Extract the [x, y] coordinate from the center of the cell holding the provided text.  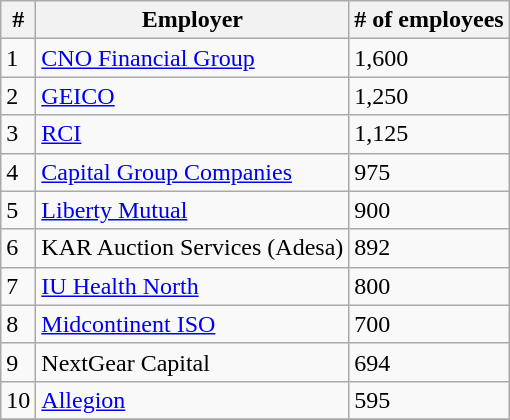
Capital Group Companies [192, 172]
900 [429, 210]
9 [18, 362]
# [18, 20]
2 [18, 96]
5 [18, 210]
892 [429, 248]
Allegion [192, 400]
1 [18, 58]
800 [429, 286]
1,125 [429, 134]
IU Health North [192, 286]
975 [429, 172]
595 [429, 400]
3 [18, 134]
10 [18, 400]
NextGear Capital [192, 362]
KAR Auction Services (Adesa) [192, 248]
# of employees [429, 20]
8 [18, 324]
Employer [192, 20]
RCI [192, 134]
700 [429, 324]
6 [18, 248]
694 [429, 362]
1,250 [429, 96]
Liberty Mutual [192, 210]
7 [18, 286]
Midcontinent ISO [192, 324]
CNO Financial Group [192, 58]
GEICO [192, 96]
4 [18, 172]
1,600 [429, 58]
